Extract the (X, Y) coordinate from the center of the cell holding the provided text.  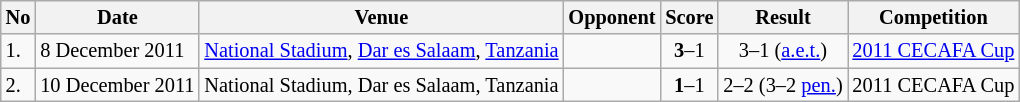
10 December 2011 (117, 85)
2–2 (3–2 pen.) (782, 85)
Date (117, 17)
2. (18, 85)
Opponent (612, 17)
3–1 (689, 51)
Competition (934, 17)
No (18, 17)
3–1 (a.e.t.) (782, 51)
1–1 (689, 85)
1. (18, 51)
Score (689, 17)
Result (782, 17)
Venue (381, 17)
8 December 2011 (117, 51)
